Return [x, y] of the center of cell containing provided text 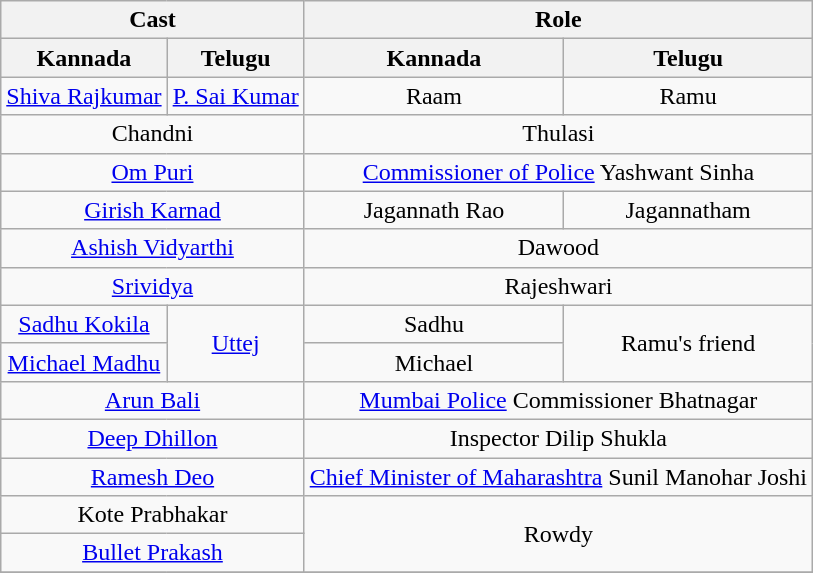
Ashish Vidyarthi [152, 248]
Commissioner of Police Yashwant Sinha [558, 172]
Dawood [558, 248]
Inspector Dilip Shukla [558, 438]
Girish Karnad [152, 210]
Rowdy [558, 534]
Sadhu [434, 324]
Role [558, 20]
Thulasi [558, 134]
Ramu's friend [688, 343]
Shiva Rajkumar [84, 96]
Ramesh Deo [152, 477]
Kote Prabhakar [152, 515]
Rajeshwari [558, 286]
Michael [434, 362]
Mumbai Police Commissioner Bhatnagar [558, 400]
Srividya [152, 286]
Om Puri [152, 172]
Raam [434, 96]
Chandni [152, 134]
Cast [152, 20]
Sadhu Kokila [84, 324]
Bullet Prakash [152, 553]
Arun Bali [152, 400]
Chief Minister of Maharashtra Sunil Manohar Joshi [558, 477]
Jagannath Rao [434, 210]
P. Sai Kumar [236, 96]
Jagannatham [688, 210]
Ramu [688, 96]
Deep Dhillon [152, 438]
Uttej [236, 343]
Michael Madhu [84, 362]
